Scan for the cell matching the given text and deliver its [x, y] coordinate at center. 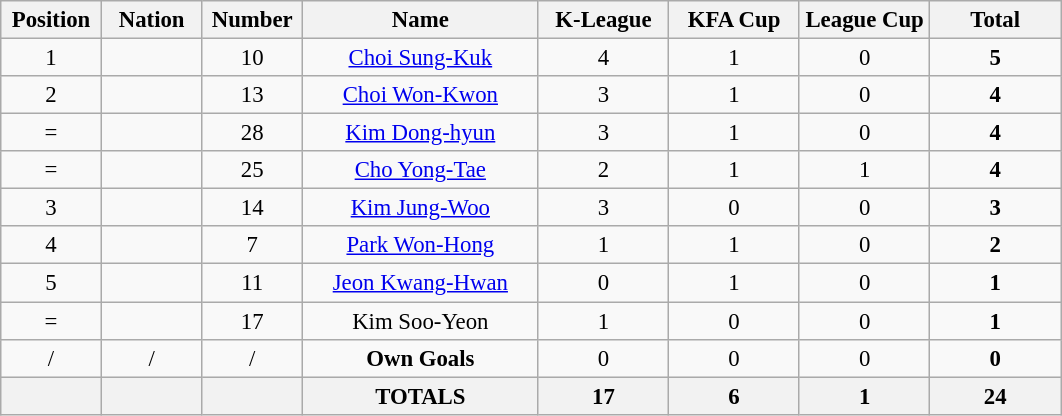
6 [734, 396]
Name [421, 20]
Cho Yong-Tae [421, 170]
Park Won-Hong [421, 245]
League Cup [864, 20]
Number [252, 20]
Kim Dong-hyun [421, 133]
24 [996, 396]
Total [996, 20]
25 [252, 170]
Kim Soo-Yeon [421, 321]
10 [252, 58]
Jeon Kwang-Hwan [421, 283]
TOTALS [421, 396]
13 [252, 95]
28 [252, 133]
Kim Jung-Woo [421, 208]
14 [252, 208]
11 [252, 283]
Choi Won-Kwon [421, 95]
7 [252, 245]
Position [52, 20]
KFA Cup [734, 20]
Nation [152, 20]
Own Goals [421, 358]
Choi Sung-Kuk [421, 58]
K-League [604, 20]
